Search for the cell housing the specified text and yield its (x, y) center coordinate. 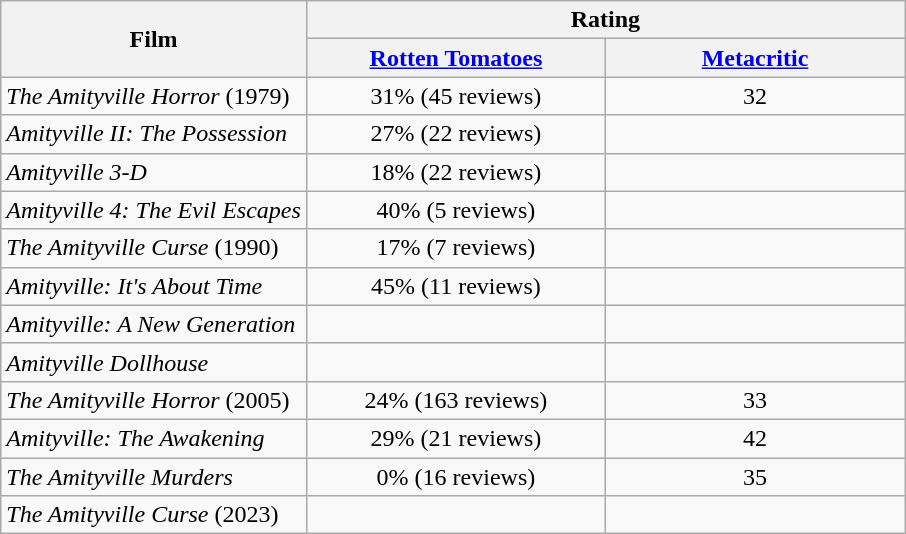
17% (7 reviews) (456, 248)
The Amityville Curse (1990) (154, 248)
29% (21 reviews) (456, 438)
35 (754, 477)
Amityville 4: The Evil Escapes (154, 210)
Amityville II: The Possession (154, 134)
0% (16 reviews) (456, 477)
40% (5 reviews) (456, 210)
31% (45 reviews) (456, 96)
The Amityville Horror (1979) (154, 96)
Amityville Dollhouse (154, 362)
Amityville: It's About Time (154, 286)
Amityville: The Awakening (154, 438)
32 (754, 96)
Metacritic (754, 58)
The Amityville Murders (154, 477)
The Amityville Horror (2005) (154, 400)
24% (163 reviews) (456, 400)
18% (22 reviews) (456, 172)
33 (754, 400)
Amityville 3-D (154, 172)
Film (154, 39)
Amityville: A New Generation (154, 324)
The Amityville Curse (2023) (154, 515)
Rating (605, 20)
Rotten Tomatoes (456, 58)
27% (22 reviews) (456, 134)
42 (754, 438)
45% (11 reviews) (456, 286)
